Pinpoint the cell where the given text exists, returning its (X, Y) midpoint coordinate. 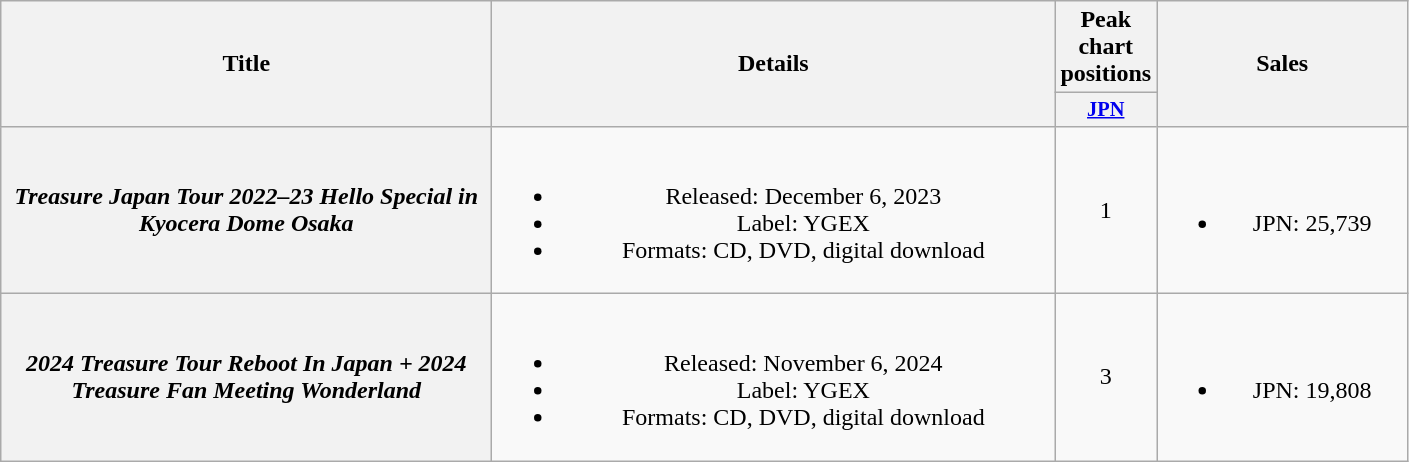
Peak chart positions (1106, 47)
JPN: 19,808 (1282, 378)
Title (246, 64)
1 (1106, 210)
3 (1106, 378)
JPN (1106, 110)
2024 Treasure Tour Reboot In Japan + 2024 Treasure Fan Meeting Wonderland (246, 378)
Details (774, 64)
Treasure Japan Tour 2022–23 Hello Special in Kyocera Dome Osaka (246, 210)
Released: December 6, 2023Label: YGEXFormats: CD, DVD, digital download (774, 210)
Released: November 6, 2024Label: YGEXFormats: CD, DVD, digital download (774, 378)
Sales (1282, 64)
JPN: 25,739 (1282, 210)
